From the cell containing the given text, extract its center point as (x, y) coordinate. 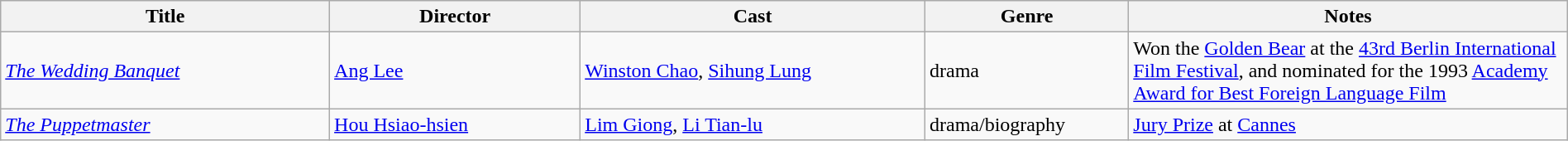
drama/biography (1026, 124)
Jury Prize at Cannes (1348, 124)
Notes (1348, 17)
The Wedding Banquet (165, 70)
Title (165, 17)
Cast (753, 17)
Genre (1026, 17)
Ang Lee (455, 70)
Hou Hsiao-hsien (455, 124)
Director (455, 17)
Winston Chao, Sihung Lung (753, 70)
Lim Giong, Li Tian-lu (753, 124)
Won the Golden Bear at the 43rd Berlin International Film Festival, and nominated for the 1993 Academy Award for Best Foreign Language Film (1348, 70)
The Puppetmaster (165, 124)
drama (1026, 70)
